Extract the [x, y] coordinate from the center of the cell holding the provided text.  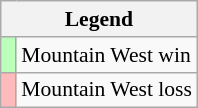
Mountain West loss [106, 90]
Legend [99, 19]
Mountain West win [106, 55]
